Determine the [x, y] coordinate at the center of the cell enclosing the given text.  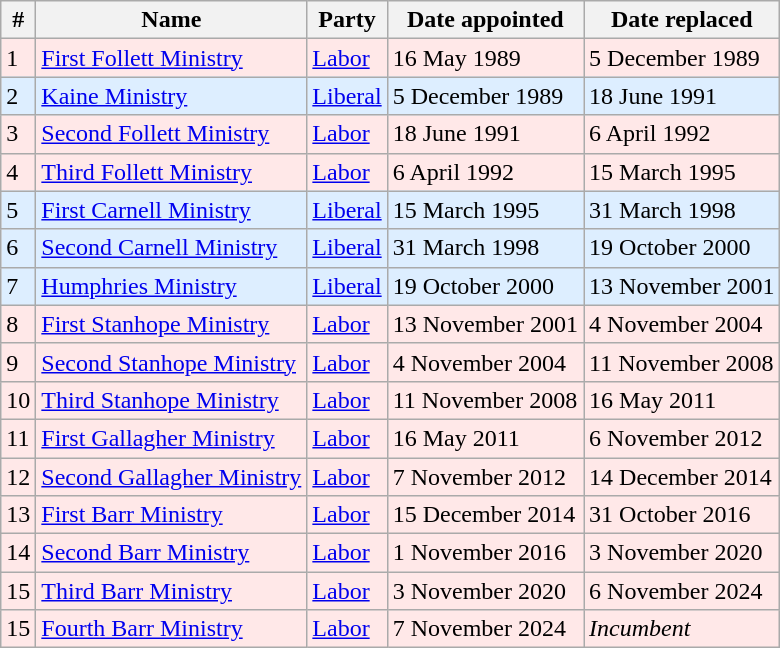
7 November 2024 [485, 629]
31 October 2016 [682, 515]
First Follett Ministry [172, 58]
8 [18, 324]
Second Follett Ministry [172, 134]
Third Barr Ministry [172, 591]
Fourth Barr Ministry [172, 629]
3 [18, 134]
6 November 2024 [682, 591]
Incumbent [682, 629]
4 [18, 172]
First Barr Ministry [172, 515]
# [18, 20]
7 November 2012 [485, 477]
Second Carnell Ministry [172, 248]
6 November 2012 [682, 438]
2 [18, 96]
16 May 1989 [485, 58]
Third Follett Ministry [172, 172]
First Carnell Ministry [172, 210]
Name [172, 20]
1 [18, 58]
First Stanhope Ministry [172, 324]
11 [18, 438]
12 [18, 477]
Party [347, 20]
14 [18, 553]
7 [18, 286]
14 December 2014 [682, 477]
First Gallagher Ministry [172, 438]
Date appointed [485, 20]
Humphries Ministry [172, 286]
Kaine Ministry [172, 96]
Second Barr Ministry [172, 553]
9 [18, 362]
1 November 2016 [485, 553]
10 [18, 400]
6 [18, 248]
Date replaced [682, 20]
Third Stanhope Ministry [172, 400]
5 [18, 210]
15 December 2014 [485, 515]
13 [18, 515]
Second Gallagher Ministry [172, 477]
Second Stanhope Ministry [172, 362]
